Capture the cell that displays the provided text and extract its (x, y) central coordinate. 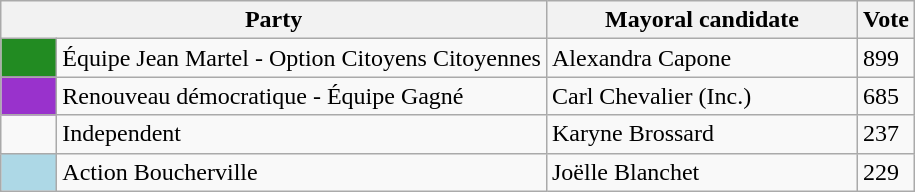
237 (886, 134)
Renouveau démocratique - Équipe Gagné (302, 96)
Carl Chevalier (Inc.) (702, 96)
Action Boucherville (302, 172)
899 (886, 58)
Équipe Jean Martel - Option Citoyens Citoyennes (302, 58)
685 (886, 96)
Karyne Brossard (702, 134)
229 (886, 172)
Alexandra Capone (702, 58)
Mayoral candidate (702, 20)
Independent (302, 134)
Vote (886, 20)
Party (274, 20)
Joëlle Blanchet (702, 172)
